Search for the cell housing the specified text and yield its (X, Y) center coordinate. 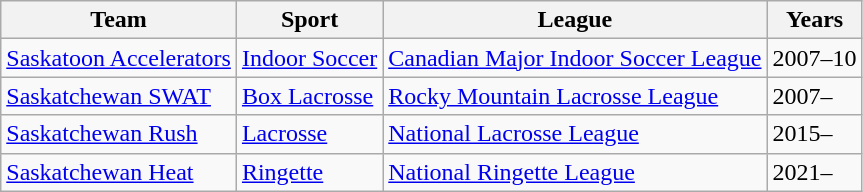
Ringette (309, 172)
Rocky Mountain Lacrosse League (575, 96)
2007– (814, 96)
National Lacrosse League (575, 134)
Saskatchewan SWAT (119, 96)
Years (814, 20)
National Ringette League (575, 172)
2021– (814, 172)
Saskatchewan Heat (119, 172)
Box Lacrosse (309, 96)
Lacrosse (309, 134)
Indoor Soccer (309, 58)
2007–10 (814, 58)
Sport (309, 20)
Saskatchewan Rush (119, 134)
League (575, 20)
Team (119, 20)
2015– (814, 134)
Saskatoon Accelerators (119, 58)
Canadian Major Indoor Soccer League (575, 58)
